Find where the given text appears and provide that cell's center as (x, y) coordinate. 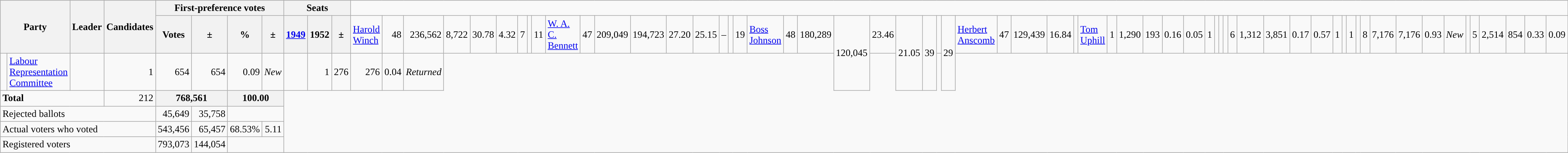
100.00 (256, 98)
0.16 (1173, 34)
23.46 (883, 34)
7 (522, 34)
Actual voters who voted (78, 129)
212 (130, 98)
0.33 (1536, 34)
236,562 (423, 34)
30.78 (483, 34)
Rejected ballots (78, 114)
6 (1232, 34)
0.05 (1194, 34)
209,049 (612, 34)
Registered voters (78, 144)
Herbert Anscomb (976, 34)
Party (35, 27)
– (724, 34)
Total (52, 98)
Candidates (130, 27)
768,561 (191, 98)
21.05 (909, 53)
5.11 (273, 129)
Leader (87, 27)
1,290 (1130, 34)
Returned (423, 72)
0.17 (1301, 34)
193 (1153, 34)
68.53% (244, 129)
39 (929, 53)
19 (740, 34)
2,514 (1493, 34)
194,723 (648, 34)
% (244, 34)
27.20 (680, 34)
Votes (173, 34)
0.93 (1433, 34)
First-preference votes (219, 8)
8 (1365, 34)
35,758 (210, 114)
1,312 (1251, 34)
16.84 (1060, 34)
Seats (317, 8)
29 (948, 53)
180,289 (816, 34)
Boss Johnson (765, 34)
Labour Representation Committee (39, 72)
5 (1475, 34)
25.15 (706, 34)
0.04 (393, 72)
Tom Uphill (1092, 34)
129,439 (1029, 34)
11 (539, 34)
543,456 (173, 129)
1952 (320, 34)
1949 (295, 34)
45,649 (173, 114)
65,457 (210, 129)
0.57 (1322, 34)
3,851 (1277, 34)
4.32 (507, 34)
Harold Winch (366, 34)
793,073 (173, 144)
144,054 (210, 144)
854 (1515, 34)
120,045 (852, 53)
8,722 (457, 34)
W. A. C. Bennett (563, 34)
